For the text-containing cell, return its midpoint in (x, y) coordinate format. 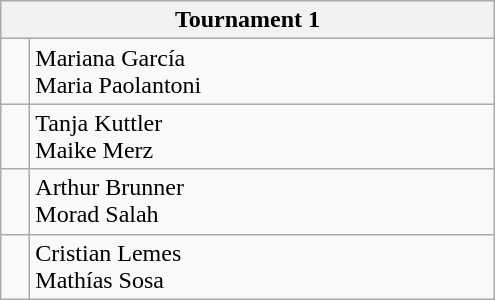
Tournament 1 (248, 20)
Tanja KuttlerMaike Merz (262, 136)
Mariana GarcíaMaria Paolantoni (262, 72)
Arthur BrunnerMorad Salah (262, 202)
Cristian LemesMathías Sosa (262, 266)
